Detect which cell encompasses the target text, then output its [x, y] center coordinate. 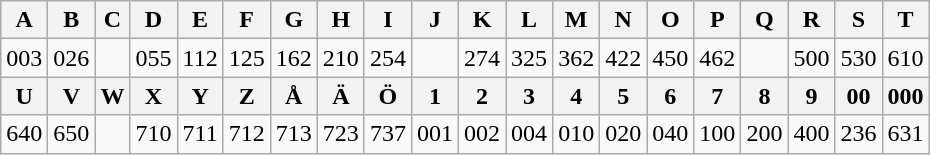
026 [72, 58]
6 [670, 96]
162 [294, 58]
100 [718, 134]
362 [576, 58]
Ä [340, 96]
5 [624, 96]
254 [388, 58]
650 [72, 134]
274 [482, 58]
010 [576, 134]
9 [812, 96]
040 [670, 134]
A [24, 20]
422 [624, 58]
003 [24, 58]
711 [200, 134]
X [154, 96]
N [624, 20]
R [812, 20]
200 [764, 134]
K [482, 20]
2 [482, 96]
500 [812, 58]
450 [670, 58]
001 [434, 134]
U [24, 96]
00 [858, 96]
8 [764, 96]
002 [482, 134]
020 [624, 134]
710 [154, 134]
Y [200, 96]
P [718, 20]
W [112, 96]
055 [154, 58]
400 [812, 134]
325 [530, 58]
236 [858, 134]
F [246, 20]
J [434, 20]
B [72, 20]
125 [246, 58]
C [112, 20]
7 [718, 96]
210 [340, 58]
Z [246, 96]
V [72, 96]
T [906, 20]
112 [200, 58]
004 [530, 134]
H [340, 20]
713 [294, 134]
4 [576, 96]
3 [530, 96]
I [388, 20]
723 [340, 134]
462 [718, 58]
631 [906, 134]
640 [24, 134]
Ö [388, 96]
L [530, 20]
530 [858, 58]
712 [246, 134]
1 [434, 96]
Q [764, 20]
Å [294, 96]
G [294, 20]
737 [388, 134]
610 [906, 58]
O [670, 20]
S [858, 20]
000 [906, 96]
E [200, 20]
M [576, 20]
D [154, 20]
